Find where the given text appears and provide that cell's center as (x, y) coordinate. 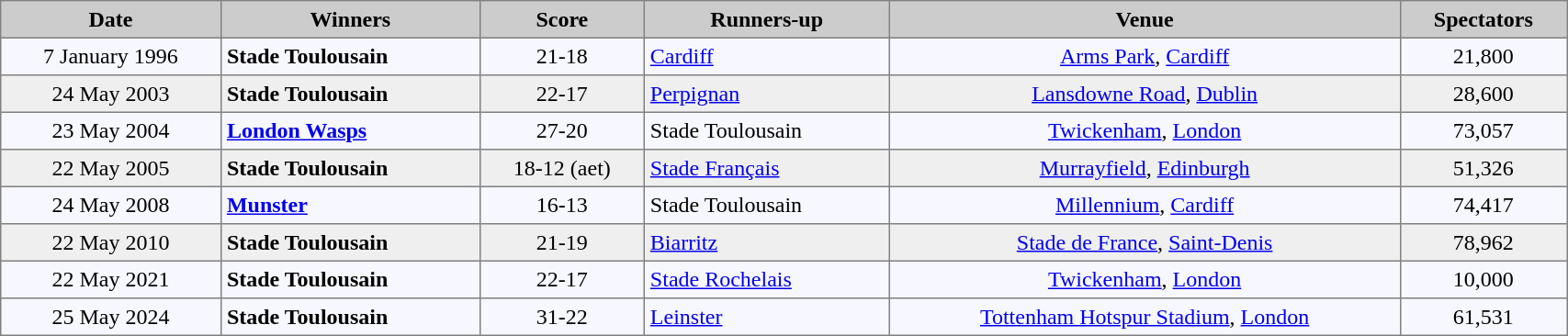
London Wasps (350, 130)
Millennium, Cardiff (1145, 205)
7 January 1996 (110, 56)
Murrayfield, Edinburgh (1145, 168)
Munster (350, 205)
31-22 (562, 317)
25 May 2024 (110, 317)
Stade Français (766, 168)
21,800 (1483, 56)
61,531 (1483, 317)
Stade Rochelais (766, 279)
51,326 (1483, 168)
Score (562, 19)
24 May 2003 (110, 94)
Venue (1145, 19)
Tottenham Hotspur Stadium, London (1145, 317)
22 May 2010 (110, 242)
24 May 2008 (110, 205)
23 May 2004 (110, 130)
Runners-up (766, 19)
28,600 (1483, 94)
Perpignan (766, 94)
21-19 (562, 242)
74,417 (1483, 205)
Spectators (1483, 19)
21-18 (562, 56)
Date (110, 19)
Stade de France, Saint-Denis (1145, 242)
18-12 (aet) (562, 168)
Arms Park, Cardiff (1145, 56)
78,962 (1483, 242)
Lansdowne Road, Dublin (1145, 94)
Leinster (766, 317)
Cardiff (766, 56)
73,057 (1483, 130)
Winners (350, 19)
27-20 (562, 130)
10,000 (1483, 279)
16-13 (562, 205)
22 May 2005 (110, 168)
22 May 2021 (110, 279)
Biarritz (766, 242)
